Locate the cell with the specified text and output its (x, y) center coordinate. 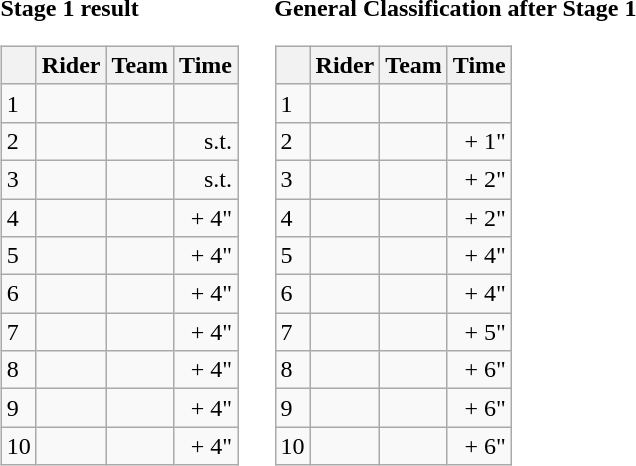
+ 1" (479, 141)
+ 5" (479, 332)
